Output the (x, y) coordinate of the center of the cell containing the given text.  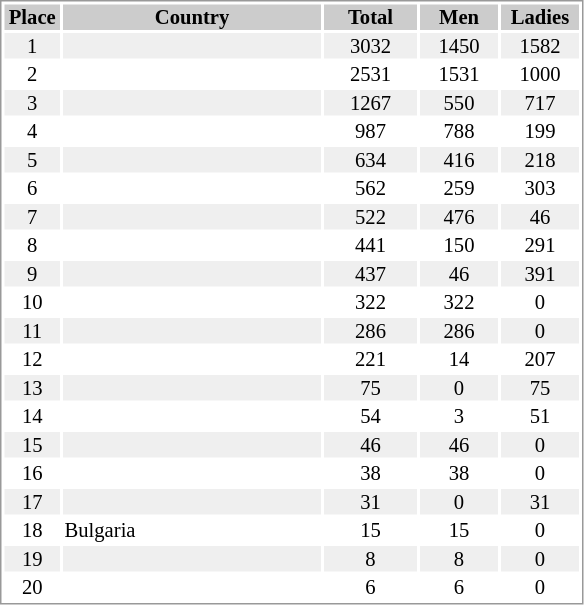
12 (32, 359)
10 (32, 303)
51 (540, 417)
550 (459, 103)
16 (32, 473)
1267 (370, 103)
Country (192, 17)
20 (32, 587)
9 (32, 274)
476 (459, 217)
391 (540, 274)
562 (370, 189)
1450 (459, 46)
717 (540, 103)
634 (370, 160)
Men (459, 17)
987 (370, 131)
1582 (540, 46)
416 (459, 160)
303 (540, 189)
1000 (540, 75)
3032 (370, 46)
54 (370, 417)
291 (540, 245)
18 (32, 531)
218 (540, 160)
441 (370, 245)
7 (32, 217)
Bulgaria (192, 531)
2531 (370, 75)
150 (459, 245)
5 (32, 160)
199 (540, 131)
1 (32, 46)
437 (370, 274)
11 (32, 331)
17 (32, 502)
2 (32, 75)
13 (32, 388)
788 (459, 131)
522 (370, 217)
19 (32, 559)
221 (370, 359)
207 (540, 359)
259 (459, 189)
1531 (459, 75)
Total (370, 17)
4 (32, 131)
Ladies (540, 17)
Place (32, 17)
